Locate the cell with the specified text and output its (X, Y) center coordinate. 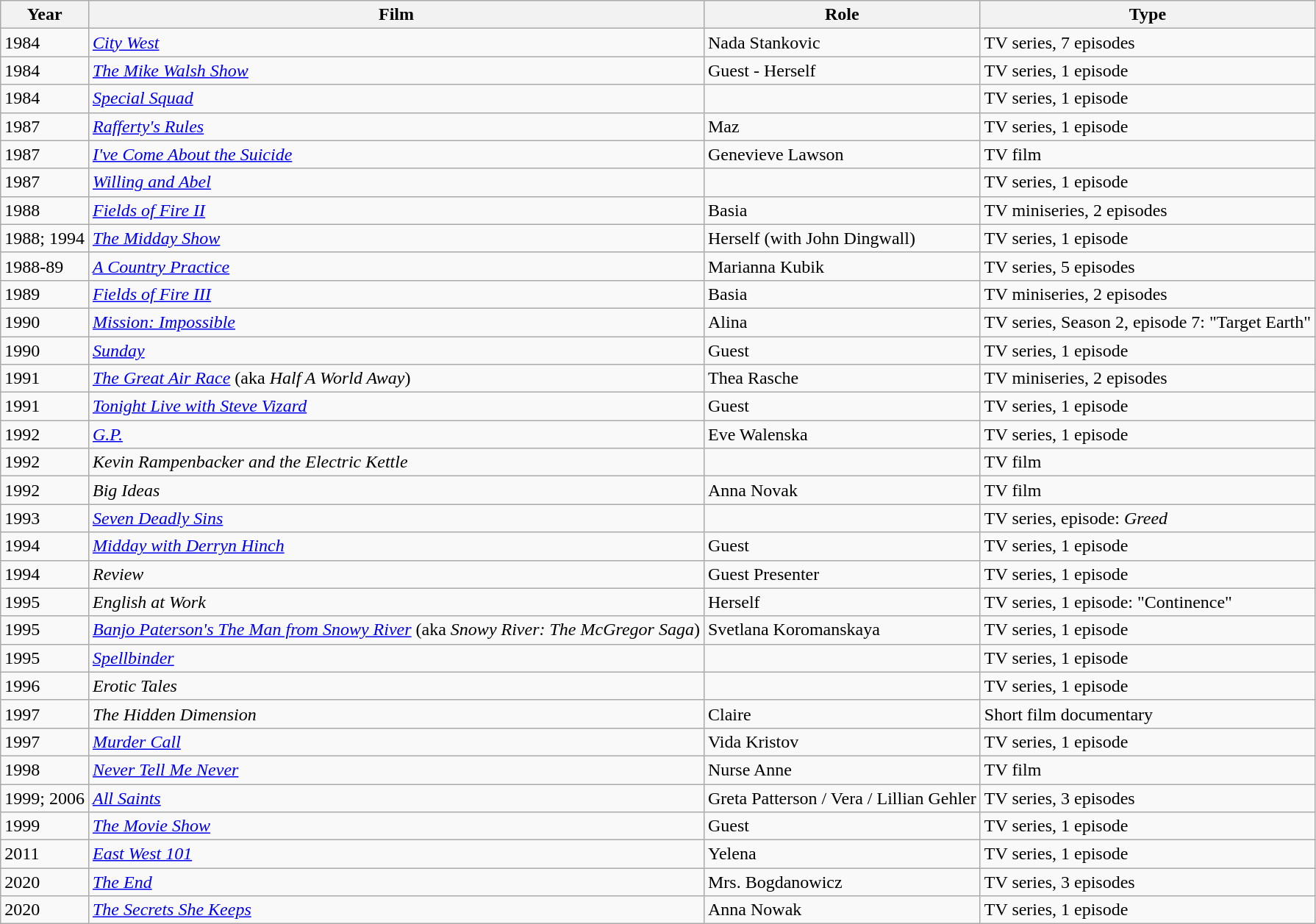
Genevieve Lawson (842, 154)
Svetlana Koromanskaya (842, 630)
Nada Stankovic (842, 43)
Alina (842, 322)
Nurse Anne (842, 770)
Midday with Derryn Hinch (396, 546)
Mrs. Bogdanowicz (842, 882)
Spellbinder (396, 658)
City West (396, 43)
Review (396, 574)
1999 (45, 826)
Sunday (396, 351)
Erotic Tales (396, 686)
A Country Practice (396, 266)
The Midday Show (396, 238)
TV series, 7 episodes (1147, 43)
Role (842, 15)
1988; 1994 (45, 238)
Vida Kristov (842, 742)
Thea Rasche (842, 379)
Kevin Rampenbacker and the Electric Kettle (396, 462)
Willing and Abel (396, 182)
Greta Patterson / Vera / Lillian Gehler (842, 798)
Banjo Paterson's The Man from Snowy River (aka Snowy River: The McGregor Saga) (396, 630)
Guest Presenter (842, 574)
1993 (45, 518)
Maz (842, 126)
Claire (842, 714)
Eve Walenska (842, 434)
Special Squad (396, 99)
The Movie Show (396, 826)
Never Tell Me Never (396, 770)
1988-89 (45, 266)
I've Come About the Suicide (396, 154)
1989 (45, 294)
1988 (45, 210)
All Saints (396, 798)
The End (396, 882)
1998 (45, 770)
TV series, 1 episode: "Continence" (1147, 602)
The Hidden Dimension (396, 714)
Anna Novak (842, 490)
Herself (with John Dingwall) (842, 238)
Fields of Fire II (396, 210)
TV series, Season 2, episode 7: "Target Earth" (1147, 322)
Mission: Impossible (396, 322)
Type (1147, 15)
East West 101 (396, 854)
Anna Nowak (842, 910)
The Mike Walsh Show (396, 71)
TV series, 5 episodes (1147, 266)
Fields of Fire III (396, 294)
Guest - Herself (842, 71)
Big Ideas (396, 490)
1999; 2006 (45, 798)
2011 (45, 854)
Murder Call (396, 742)
The Great Air Race (aka Half A World Away) (396, 379)
Year (45, 15)
Tonight Live with Steve Vizard (396, 407)
Short film documentary (1147, 714)
1996 (45, 686)
The Secrets She Keeps (396, 910)
Yelena (842, 854)
Marianna Kubik (842, 266)
TV series, episode: Greed (1147, 518)
Film (396, 15)
G.P. (396, 434)
English at Work (396, 602)
Herself (842, 602)
Seven Deadly Sins (396, 518)
Rafferty's Rules (396, 126)
